For the text-containing cell, return its midpoint in [X, Y] coordinate format. 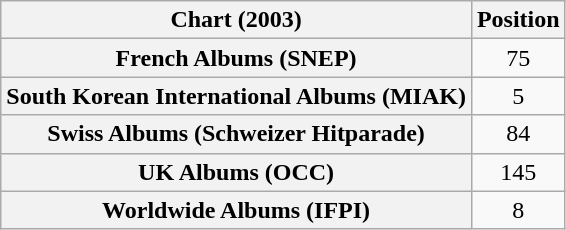
Swiss Albums (Schweizer Hitparade) [236, 134]
145 [518, 172]
75 [518, 58]
Worldwide Albums (IFPI) [236, 210]
Position [518, 20]
UK Albums (OCC) [236, 172]
8 [518, 210]
5 [518, 96]
84 [518, 134]
French Albums (SNEP) [236, 58]
Chart (2003) [236, 20]
South Korean International Albums (MIAK) [236, 96]
